For the text-containing cell, return its midpoint in (x, y) coordinate format. 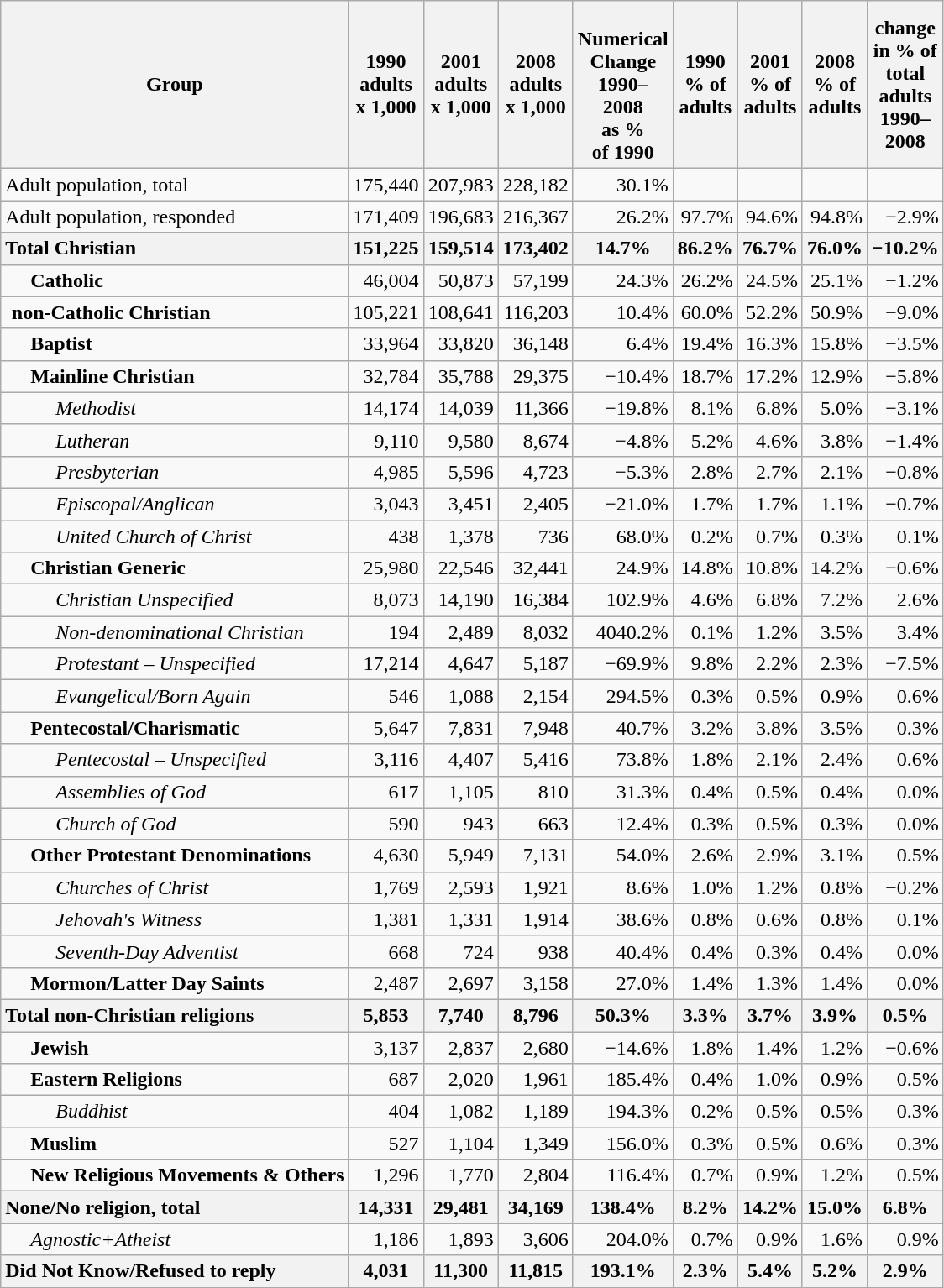
228,182 (536, 185)
−21.0% (623, 504)
9.8% (705, 664)
1,770 (460, 1175)
−4.8% (623, 440)
810 (536, 792)
1,769 (386, 887)
151,225 (386, 249)
68.0% (623, 537)
Mormon/Latter Day Saints (175, 983)
25.1% (835, 280)
527 (386, 1144)
1,186 (386, 1239)
2.4% (835, 760)
17,214 (386, 664)
54.0% (623, 856)
14.8% (705, 568)
Muslim (175, 1144)
14,174 (386, 408)
5.4% (769, 1271)
New Religious Movements & Others (175, 1175)
−69.9% (623, 664)
19.4% (705, 344)
1,914 (536, 919)
9,580 (460, 440)
36,148 (536, 344)
3.7% (769, 1015)
8,073 (386, 600)
1,381 (386, 919)
5.0% (835, 408)
7,740 (460, 1015)
5,949 (460, 856)
Episcopal/Anglican (175, 504)
2008% ofadults (835, 85)
27.0% (623, 983)
1.6% (835, 1239)
3.1% (835, 856)
216,367 (536, 217)
8,796 (536, 1015)
11,815 (536, 1271)
3.3% (705, 1015)
32,441 (536, 568)
76.0% (835, 249)
193.1% (623, 1271)
3,137 (386, 1047)
668 (386, 951)
102.9% (623, 600)
57,199 (536, 280)
Jewish (175, 1047)
8.2% (705, 1207)
5,596 (460, 472)
31.3% (623, 792)
Seventh-Day Adventist (175, 951)
Agnostic+Atheist (175, 1239)
−3.5% (905, 344)
Eastern Religions (175, 1080)
1,104 (460, 1144)
−14.6% (623, 1047)
−2.9% (905, 217)
Other Protestant Denominations (175, 856)
10.4% (623, 312)
3,606 (536, 1239)
5,853 (386, 1015)
116,203 (536, 312)
16,384 (536, 600)
Christian Generic (175, 568)
Baptist (175, 344)
294.5% (623, 696)
438 (386, 537)
1,378 (460, 537)
207,983 (460, 185)
2008adultsx 1,000 (536, 85)
non-Catholic Christian (175, 312)
7.2% (835, 600)
5,187 (536, 664)
−1.4% (905, 440)
8,032 (536, 632)
50.3% (623, 1015)
12.4% (623, 824)
175,440 (386, 185)
138.4% (623, 1207)
2001% ofadults (769, 85)
2,697 (460, 983)
17.2% (769, 376)
1,331 (460, 919)
33,820 (460, 344)
108,641 (460, 312)
−5.8% (905, 376)
14,331 (386, 1207)
Methodist (175, 408)
24.3% (623, 280)
Protestant – Unspecified (175, 664)
Adult population, responded (175, 217)
2,489 (460, 632)
546 (386, 696)
33,964 (386, 344)
35,788 (460, 376)
Pentecostal – Unspecified (175, 760)
1,105 (460, 792)
4,723 (536, 472)
40.4% (623, 951)
40.7% (623, 728)
5,416 (536, 760)
7,948 (536, 728)
12.9% (835, 376)
3.4% (905, 632)
38.6% (623, 919)
194.3% (623, 1112)
Evangelical/Born Again (175, 696)
1,349 (536, 1144)
32,784 (386, 376)
15.0% (835, 1207)
73.8% (623, 760)
617 (386, 792)
2.2% (769, 664)
2,837 (460, 1047)
8.1% (705, 408)
590 (386, 824)
4,647 (460, 664)
1,296 (386, 1175)
−3.1% (905, 408)
2,405 (536, 504)
30.1% (623, 185)
None/No religion, total (175, 1207)
7,831 (460, 728)
14.7% (623, 249)
8.6% (623, 887)
1,921 (536, 887)
2.8% (705, 472)
97.7% (705, 217)
94.6% (769, 217)
2,154 (536, 696)
Non-denominational Christian (175, 632)
46,004 (386, 280)
Catholic (175, 280)
4,985 (386, 472)
14,190 (460, 600)
22,546 (460, 568)
Lutheran (175, 440)
196,683 (460, 217)
29,481 (460, 1207)
60.0% (705, 312)
1,961 (536, 1080)
1.1% (835, 504)
Total Christian (175, 249)
3.9% (835, 1015)
4,031 (386, 1271)
943 (460, 824)
−1.2% (905, 280)
34,169 (536, 1207)
1,189 (536, 1112)
−0.8% (905, 472)
2,020 (460, 1080)
1,088 (460, 696)
4,630 (386, 856)
−0.7% (905, 504)
Pentecostal/Charismatic (175, 728)
1.3% (769, 983)
8,674 (536, 440)
11,366 (536, 408)
changein % oftotaladults1990–2008 (905, 85)
−19.8% (623, 408)
2,593 (460, 887)
Assemblies of God (175, 792)
Jehovah's Witness (175, 919)
86.2% (705, 249)
11,300 (460, 1271)
4,407 (460, 760)
4040.2% (623, 632)
724 (460, 951)
14,039 (460, 408)
16.3% (769, 344)
76.7% (769, 249)
3,116 (386, 760)
−10.2% (905, 249)
Christian Unspecified (175, 600)
Mainline Christian (175, 376)
2,804 (536, 1175)
24.9% (623, 568)
Group (175, 85)
194 (386, 632)
185.4% (623, 1080)
−0.2% (905, 887)
3,451 (460, 504)
105,221 (386, 312)
159,514 (460, 249)
156.0% (623, 1144)
−9.0% (905, 312)
3,158 (536, 983)
52.2% (769, 312)
1,082 (460, 1112)
29,375 (536, 376)
Churches of Christ (175, 887)
25,980 (386, 568)
Adult population, total (175, 185)
2.7% (769, 472)
5,647 (386, 728)
404 (386, 1112)
116.4% (623, 1175)
94.8% (835, 217)
736 (536, 537)
Total non-Christian religions (175, 1015)
1990% ofadults (705, 85)
687 (386, 1080)
663 (536, 824)
−7.5% (905, 664)
6.4% (623, 344)
204.0% (623, 1239)
7,131 (536, 856)
3.2% (705, 728)
50,873 (460, 280)
Presbyterian (175, 472)
1,893 (460, 1239)
2,680 (536, 1047)
2,487 (386, 983)
1990adultsx 1,000 (386, 85)
171,409 (386, 217)
18.7% (705, 376)
NumericalChange1990–2008as %of 1990 (623, 85)
Buddhist (175, 1112)
−5.3% (623, 472)
173,402 (536, 249)
3,043 (386, 504)
Did Not Know/Refused to reply (175, 1271)
9,110 (386, 440)
2001adultsx 1,000 (460, 85)
50.9% (835, 312)
15.8% (835, 344)
24.5% (769, 280)
10.8% (769, 568)
Church of God (175, 824)
United Church of Christ (175, 537)
938 (536, 951)
−10.4% (623, 376)
